For the text-containing cell, return its midpoint in (X, Y) coordinate format. 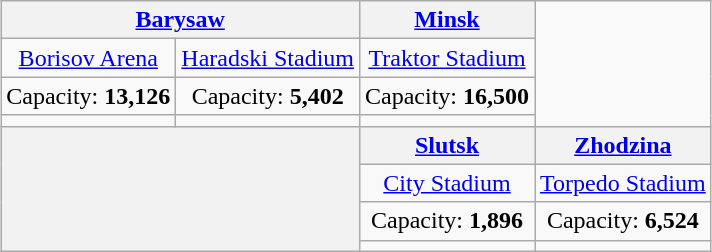
Minsk (446, 20)
Borisov Arena (88, 58)
Slutsk (446, 145)
City Stadium (446, 183)
Traktor Stadium (446, 58)
Torpedo Stadium (624, 183)
Capacity: 13,126 (88, 96)
Capacity: 16,500 (446, 96)
Barysaw (180, 20)
Capacity: 1,896 (446, 221)
Zhodzina (624, 145)
Capacity: 5,402 (268, 96)
Capacity: 6,524 (624, 221)
Haradski Stadium (268, 58)
